Search for the cell housing the specified text and yield its (X, Y) center coordinate. 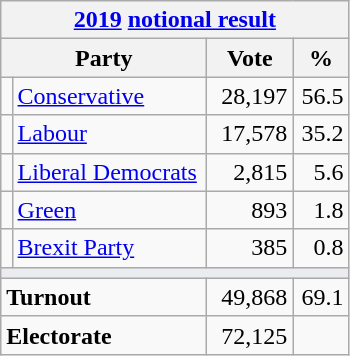
2,815 (250, 172)
28,197 (250, 96)
385 (250, 248)
72,125 (250, 335)
Electorate (104, 335)
Labour (110, 134)
69.1 (321, 297)
2019 notional result (175, 20)
Brexit Party (110, 248)
35.2 (321, 134)
49,868 (250, 297)
5.6 (321, 172)
Conservative (110, 96)
56.5 (321, 96)
Vote (250, 58)
1.8 (321, 210)
% (321, 58)
0.8 (321, 248)
Turnout (104, 297)
893 (250, 210)
Liberal Democrats (110, 172)
17,578 (250, 134)
Green (110, 210)
Party (104, 58)
